Locate the cell with the specified text and output its (x, y) center coordinate. 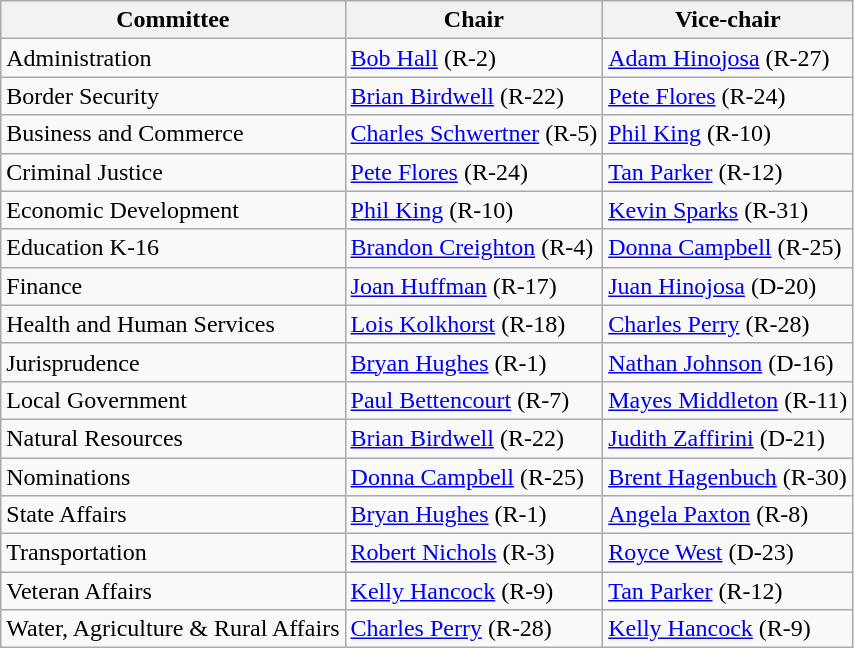
Vice-chair (728, 20)
Charles Schwertner (R-5) (474, 134)
Paul Bettencourt (R-7) (474, 400)
Brandon Creighton (R-4) (474, 248)
Brent Hagenbuch (R-30) (728, 477)
Committee (173, 20)
Royce West (D-23) (728, 553)
Kevin Sparks (R-31) (728, 210)
Nathan Johnson (D-16) (728, 362)
Bob Hall (R-2) (474, 58)
Lois Kolkhorst (R-18) (474, 324)
State Affairs (173, 515)
Transportation (173, 553)
Natural Resources (173, 438)
Health and Human Services (173, 324)
Angela Paxton (R-8) (728, 515)
Juan Hinojosa (D-20) (728, 286)
Education K-16 (173, 248)
Chair (474, 20)
Nominations (173, 477)
Water, Agriculture & Rural Affairs (173, 629)
Criminal Justice (173, 172)
Joan Huffman (R-17) (474, 286)
Border Security (173, 96)
Administration (173, 58)
Adam Hinojosa (R-27) (728, 58)
Judith Zaffirini (D-21) (728, 438)
Finance (173, 286)
Jurisprudence (173, 362)
Robert Nichols (R-3) (474, 553)
Economic Development (173, 210)
Veteran Affairs (173, 591)
Local Government (173, 400)
Mayes Middleton (R-11) (728, 400)
Business and Commerce (173, 134)
